Pinpoint the cell where the given text exists, returning its [x, y] midpoint coordinate. 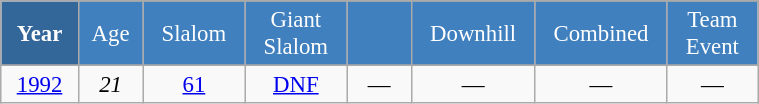
1992 [40, 85]
Slalom [194, 34]
Age [110, 34]
GiantSlalom [296, 34]
Year [40, 34]
DNF [296, 85]
Downhill [472, 34]
Team Event [712, 34]
61 [194, 85]
21 [110, 85]
Combined [601, 34]
